Detect which cell encompasses the target text, then output its [x, y] center coordinate. 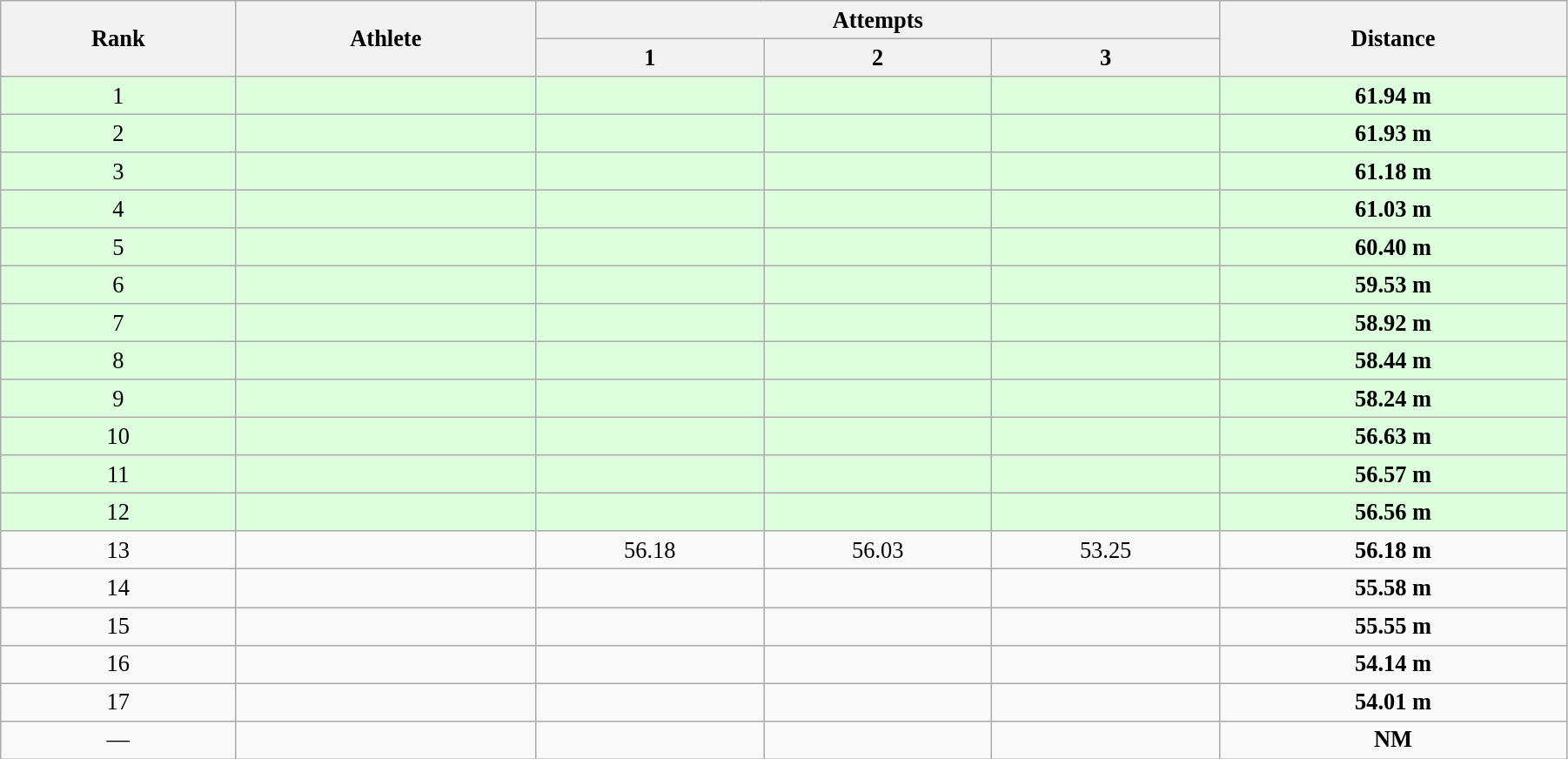
12 [118, 512]
— [118, 740]
56.18 m [1394, 550]
Distance [1394, 38]
13 [118, 550]
61.03 m [1394, 209]
16 [118, 664]
60.40 m [1394, 247]
14 [118, 588]
59.53 m [1394, 285]
56.03 [878, 550]
5 [118, 247]
10 [118, 436]
56.56 m [1394, 512]
Athlete [386, 38]
6 [118, 285]
56.63 m [1394, 436]
54.14 m [1394, 664]
55.58 m [1394, 588]
NM [1394, 740]
55.55 m [1394, 626]
Attempts [878, 19]
15 [118, 626]
53.25 [1106, 550]
58.92 m [1394, 323]
8 [118, 360]
61.93 m [1394, 133]
58.24 m [1394, 399]
17 [118, 702]
9 [118, 399]
Rank [118, 38]
4 [118, 209]
58.44 m [1394, 360]
56.18 [650, 550]
61.18 m [1394, 171]
61.94 m [1394, 95]
54.01 m [1394, 702]
11 [118, 474]
7 [118, 323]
56.57 m [1394, 474]
